Determine the [X, Y] coordinate at the center of the cell enclosing the given text.  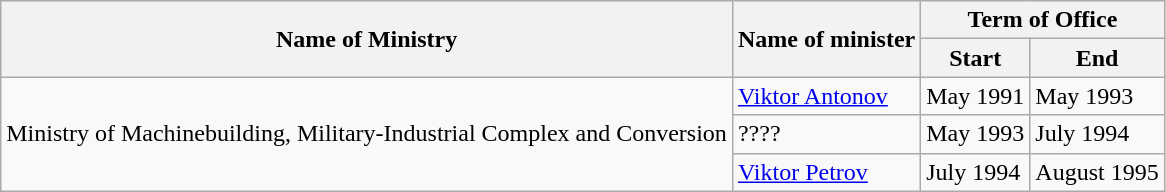
Ministry of Machinebuilding, Military-Industrial Complex and Conversion [367, 134]
Viktor Petrov [826, 172]
May 1991 [976, 96]
Name of minister [826, 39]
End [1097, 58]
August 1995 [1097, 172]
Start [976, 58]
???? [826, 134]
Name of Ministry [367, 39]
Term of Office [1042, 20]
Viktor Antonov [826, 96]
